Extract the [x, y] coordinate from the center of the cell holding the provided text.  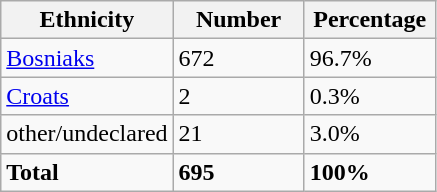
96.7% [370, 58]
2 [238, 96]
100% [370, 172]
0.3% [370, 96]
672 [238, 58]
Percentage [370, 20]
other/undeclared [87, 134]
Ethnicity [87, 20]
Bosniaks [87, 58]
695 [238, 172]
Croats [87, 96]
Total [87, 172]
21 [238, 134]
3.0% [370, 134]
Number [238, 20]
